Capture the cell that displays the provided text and extract its (x, y) central coordinate. 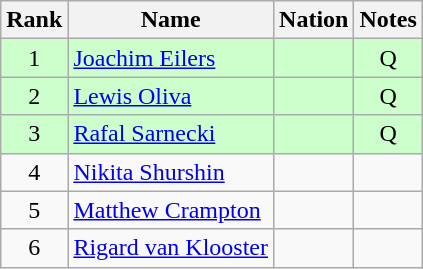
Joachim Eilers (171, 58)
Rank (34, 20)
Notes (388, 20)
Nation (314, 20)
Rafal Sarnecki (171, 134)
1 (34, 58)
6 (34, 248)
3 (34, 134)
4 (34, 172)
Name (171, 20)
5 (34, 210)
2 (34, 96)
Lewis Oliva (171, 96)
Nikita Shurshin (171, 172)
Rigard van Klooster (171, 248)
Matthew Crampton (171, 210)
